Detect which cell encompasses the target text, then output its (x, y) center coordinate. 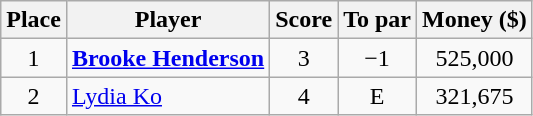
Brooke Henderson (168, 58)
Money ($) (475, 20)
Player (168, 20)
1 (34, 58)
Lydia Ko (168, 96)
321,675 (475, 96)
Place (34, 20)
525,000 (475, 58)
To par (378, 20)
4 (304, 96)
3 (304, 58)
Score (304, 20)
E (378, 96)
2 (34, 96)
−1 (378, 58)
